Search for the cell housing the specified text and yield its (x, y) center coordinate. 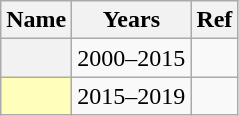
Name (36, 20)
2015–2019 (132, 96)
2000–2015 (132, 58)
Ref (214, 20)
Years (132, 20)
